Detect which cell encompasses the target text, then output its [x, y] center coordinate. 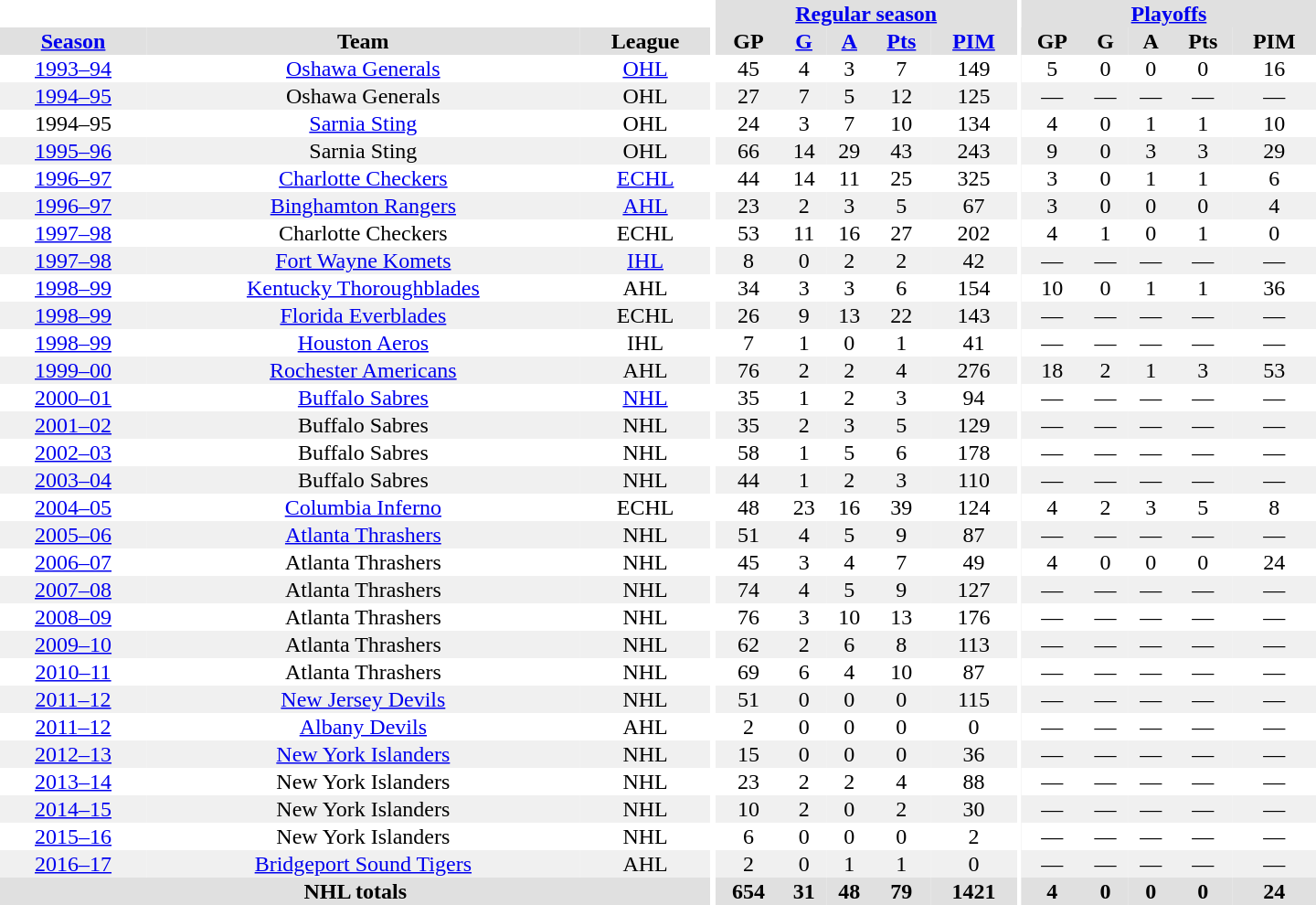
Regular season [866, 14]
49 [974, 562]
31 [804, 891]
88 [974, 782]
134 [974, 123]
149 [974, 69]
39 [901, 507]
Houston Aeros [363, 343]
41 [974, 343]
94 [974, 398]
2000–01 [73, 398]
Fort Wayne Komets [363, 261]
1999–00 [73, 370]
110 [974, 480]
115 [974, 699]
30 [974, 809]
Rochester Americans [363, 370]
2005–06 [73, 535]
1993–94 [73, 69]
26 [748, 315]
125 [974, 96]
Kentucky Thoroughblades [363, 288]
66 [748, 151]
276 [974, 370]
Playoffs [1169, 14]
2001–02 [73, 425]
2003–04 [73, 480]
NHL totals [356, 891]
15 [748, 754]
Florida Everblades [363, 315]
Binghamton Rangers [363, 206]
2013–14 [73, 782]
2008–09 [73, 617]
178 [974, 452]
325 [974, 178]
2006–07 [73, 562]
1421 [974, 891]
67 [974, 206]
2007–08 [73, 590]
League [645, 41]
2014–15 [73, 809]
113 [974, 644]
2002–03 [73, 452]
18 [1053, 370]
43 [901, 151]
62 [748, 644]
Columbia Inferno [363, 507]
22 [901, 315]
34 [748, 288]
176 [974, 617]
79 [901, 891]
Bridgeport Sound Tigers [363, 864]
143 [974, 315]
2016–17 [73, 864]
2010–11 [73, 672]
202 [974, 233]
2015–16 [73, 836]
74 [748, 590]
124 [974, 507]
69 [748, 672]
25 [901, 178]
Team [363, 41]
127 [974, 590]
58 [748, 452]
12 [901, 96]
1995–96 [73, 151]
654 [748, 891]
Season [73, 41]
New Jersey Devils [363, 699]
243 [974, 151]
129 [974, 425]
2012–13 [73, 754]
Albany Devils [363, 727]
154 [974, 288]
2004–05 [73, 507]
2009–10 [73, 644]
42 [974, 261]
